Capture the cell that displays the provided text and extract its [x, y] central coordinate. 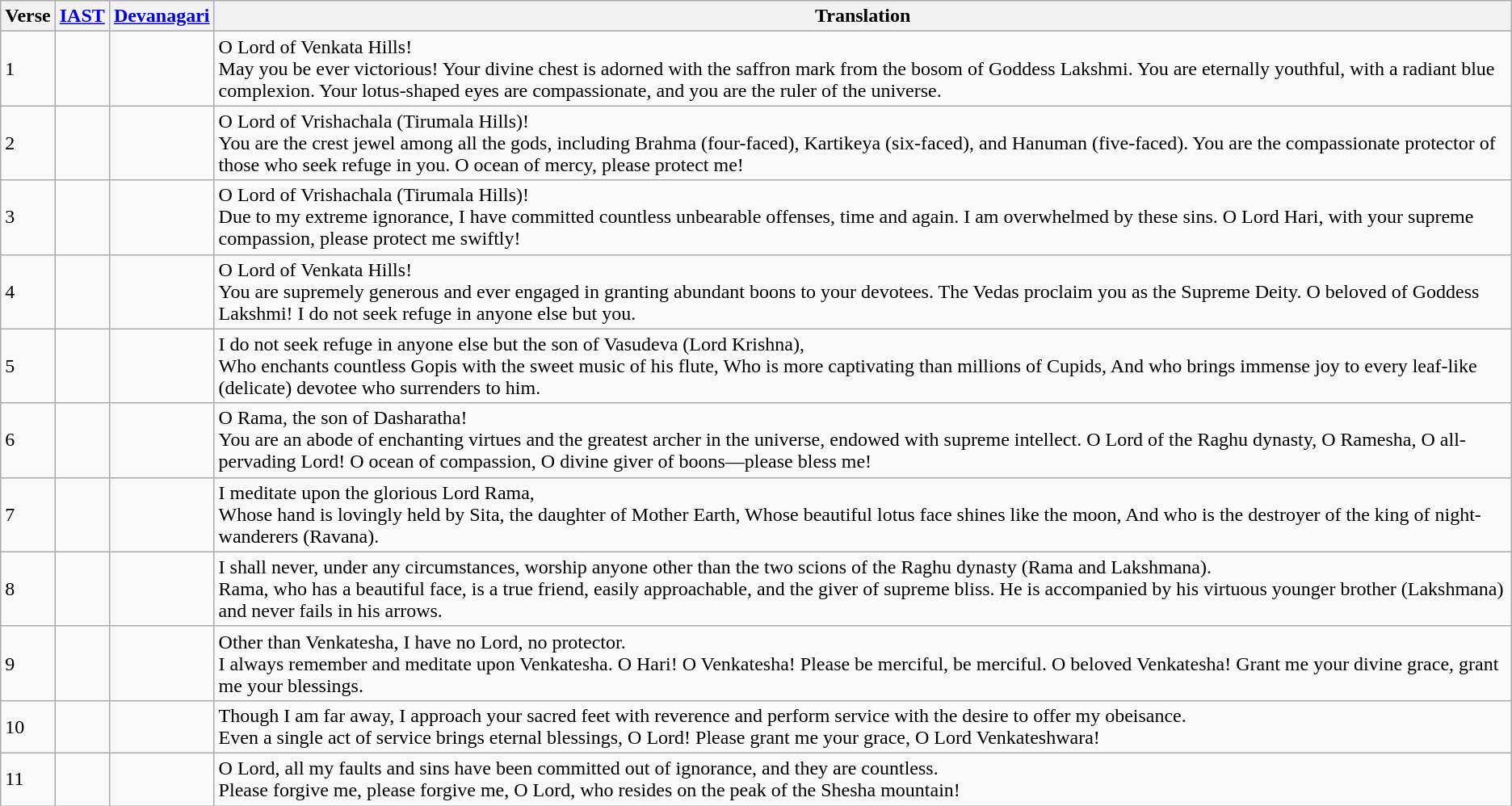
3 [28, 217]
Translation [863, 16]
11 [28, 779]
IAST [82, 16]
7 [28, 514]
2 [28, 143]
4 [28, 292]
5 [28, 366]
9 [28, 663]
6 [28, 440]
Devanagari [162, 16]
1 [28, 69]
8 [28, 589]
10 [28, 727]
Verse [28, 16]
